For the text-containing cell, return its midpoint in (X, Y) coordinate format. 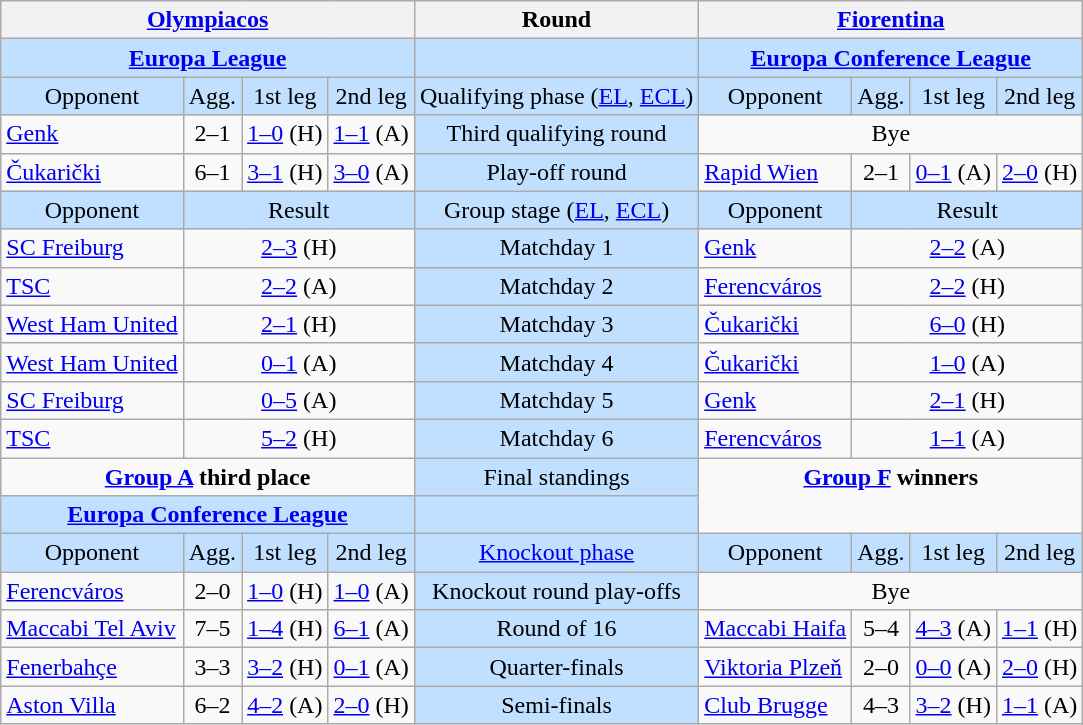
Aston Villa (92, 705)
Play-off round (556, 172)
Matchday 3 (556, 324)
3–0 (A) (371, 172)
Round (556, 20)
5–2 (H) (298, 438)
6–2 (212, 705)
2–3 (H) (298, 248)
Matchday 5 (556, 400)
Fiorentina (891, 20)
6–0 (H) (968, 324)
Quarter-finals (556, 667)
Group A third place (208, 477)
Olympiacos (208, 20)
Europa League (208, 58)
2–2 (H) (968, 286)
Rapid Wien (776, 172)
Viktoria Plzeň (776, 667)
Matchday 6 (556, 438)
Group stage (EL, ECL) (556, 210)
7–5 (212, 629)
0–5 (A) (298, 400)
1–4 (H) (285, 629)
Third qualifying round (556, 134)
Knockout round play-offs (556, 591)
4–3 (A) (953, 629)
4–3 (881, 705)
4–2 (A) (285, 705)
Club Brugge (776, 705)
Matchday 1 (556, 248)
Semi-finals (556, 705)
1–1 (H) (1039, 629)
Qualifying phase (EL, ECL) (556, 96)
Knockout phase (556, 553)
Matchday 4 (556, 362)
Final standings (556, 477)
Group F winners (891, 496)
5–4 (881, 629)
Maccabi Haifa (776, 629)
Fenerbahçe (92, 667)
6–1 (A) (371, 629)
Round of 16 (556, 629)
0–0 (A) (953, 667)
Matchday 2 (556, 286)
3–3 (212, 667)
Maccabi Tel Aviv (92, 629)
6–1 (212, 172)
3–1 (H) (285, 172)
